Extract the [X, Y] coordinate from the center of the cell holding the provided text.  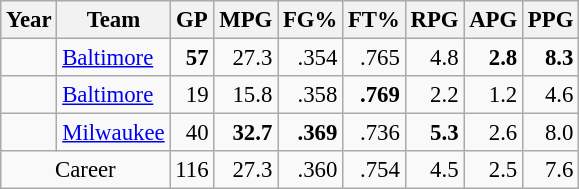
APG [494, 20]
4.8 [434, 58]
2.6 [494, 133]
8.0 [551, 133]
.369 [310, 133]
57 [192, 58]
4.6 [551, 95]
7.6 [551, 170]
5.3 [434, 133]
.736 [374, 133]
40 [192, 133]
19 [192, 95]
MPG [246, 20]
.354 [310, 58]
116 [192, 170]
Milwaukee [114, 133]
1.2 [494, 95]
Team [114, 20]
2.5 [494, 170]
.769 [374, 95]
PPG [551, 20]
FT% [374, 20]
15.8 [246, 95]
8.3 [551, 58]
2.2 [434, 95]
RPG [434, 20]
.754 [374, 170]
.358 [310, 95]
.765 [374, 58]
GP [192, 20]
Career [86, 170]
4.5 [434, 170]
.360 [310, 170]
32.7 [246, 133]
FG% [310, 20]
2.8 [494, 58]
Year [29, 20]
